Scan for the cell matching the given text and deliver its (x, y) coordinate at center. 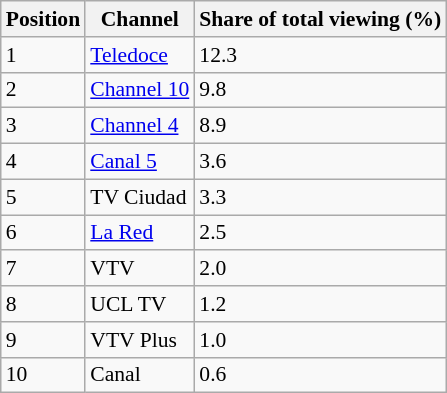
1.2 (320, 304)
Position (43, 19)
4 (43, 162)
9 (43, 340)
10 (43, 375)
Canal (140, 375)
Teledoce (140, 55)
2 (43, 90)
La Red (140, 233)
Channel 10 (140, 90)
3.3 (320, 197)
0.6 (320, 375)
Share of total viewing (%) (320, 19)
8.9 (320, 126)
3.6 (320, 162)
2.5 (320, 233)
7 (43, 269)
2.0 (320, 269)
12.3 (320, 55)
8 (43, 304)
3 (43, 126)
6 (43, 233)
VTV Plus (140, 340)
TV Ciudad (140, 197)
Channel 4 (140, 126)
UCL TV (140, 304)
Canal 5 (140, 162)
5 (43, 197)
9.8 (320, 90)
VTV (140, 269)
1 (43, 55)
Channel (140, 19)
1.0 (320, 340)
